From the cell containing the given text, extract its center point as [x, y] coordinate. 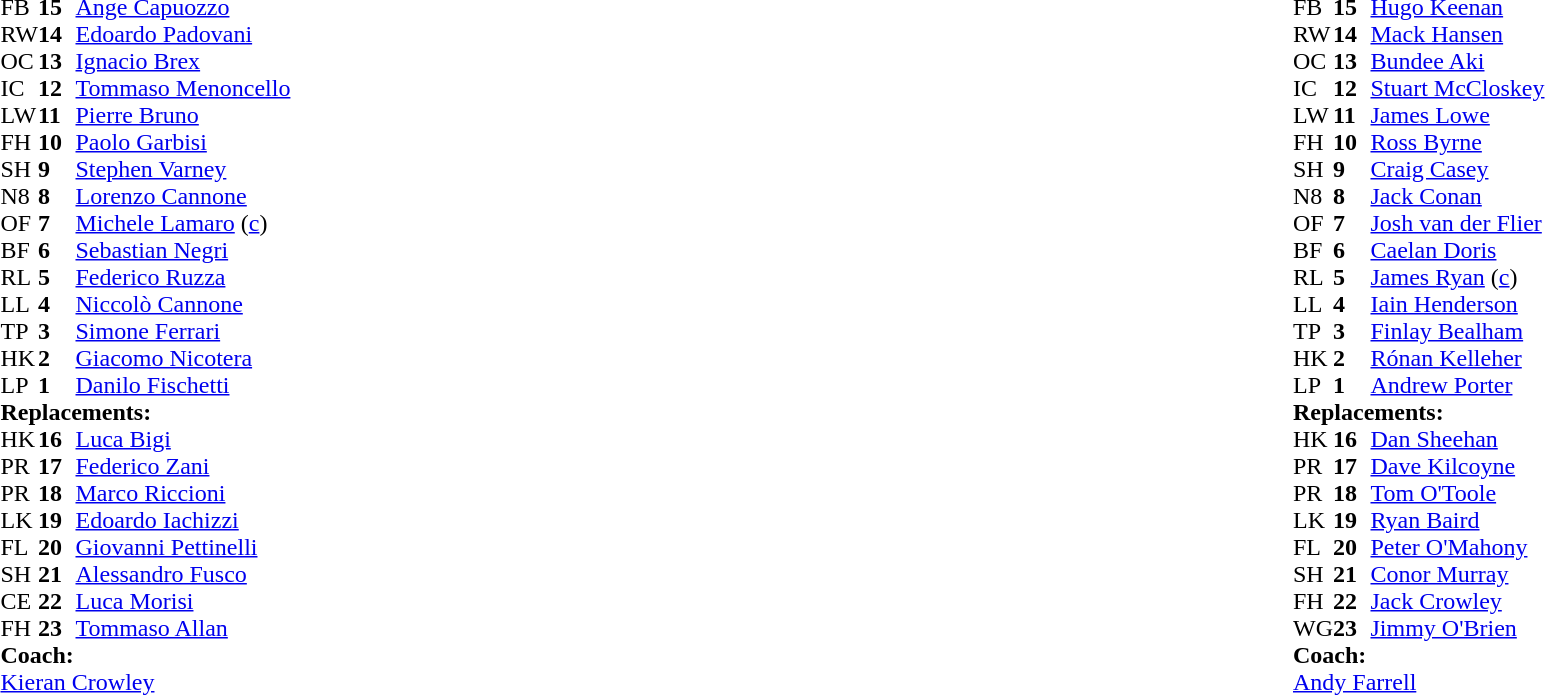
Tom O'Toole [1457, 494]
Sebastian Negri [184, 250]
Dave Kilcoyne [1457, 466]
Paolo Garbisi [184, 142]
Jack Conan [1457, 196]
Giacomo Nicotera [184, 358]
Kieran Crowley [145, 682]
James Lowe [1457, 116]
Andrew Porter [1457, 386]
Federico Zani [184, 466]
Niccolò Cannone [184, 304]
Mack Hansen [1457, 34]
Stuart McCloskey [1457, 88]
Dan Sheehan [1457, 440]
Bundee Aki [1457, 62]
Peter O'Mahony [1457, 548]
Rónan Kelleher [1457, 358]
Ryan Baird [1457, 520]
James Ryan (c) [1457, 278]
Iain Henderson [1457, 304]
Giovanni Pettinelli [184, 548]
Tommaso Menoncello [184, 88]
CE [19, 602]
Michele Lamaro (c) [184, 224]
Edoardo Padovani [184, 34]
WG [1313, 628]
Danilo Fischetti [184, 386]
Simone Ferrari [184, 332]
Edoardo Iachizzi [184, 520]
Josh van der Flier [1457, 224]
Marco Riccioni [184, 494]
Pierre Bruno [184, 116]
Lorenzo Cannone [184, 196]
Ignacio Brex [184, 62]
Alessandro Fusco [184, 574]
Jimmy O'Brien [1457, 628]
Luca Morisi [184, 602]
Craig Casey [1457, 170]
Luca Bigi [184, 440]
Ross Byrne [1457, 142]
Stephen Varney [184, 170]
Jack Crowley [1457, 602]
Andy Farrell [1418, 682]
Federico Ruzza [184, 278]
Conor Murray [1457, 574]
Finlay Bealham [1457, 332]
Caelan Doris [1457, 250]
Tommaso Allan [184, 628]
